Find where the given text appears and provide that cell's center as (x, y) coordinate. 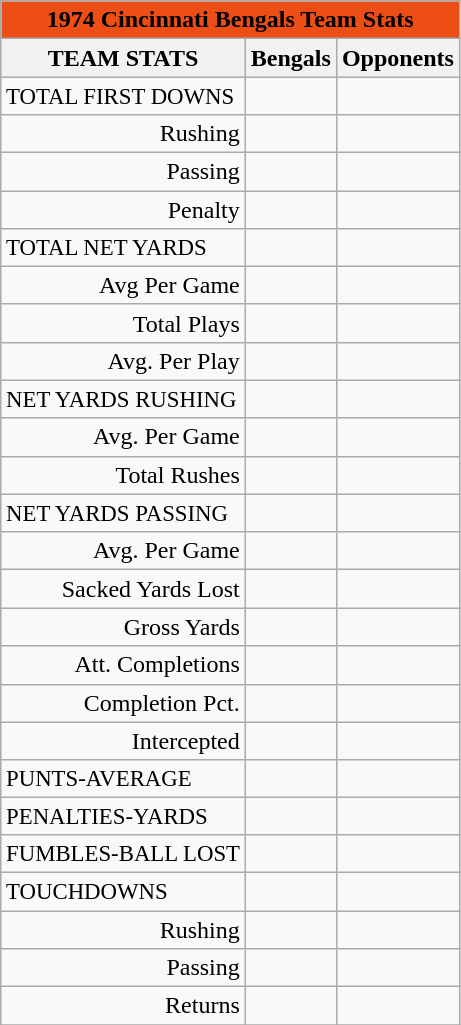
Avg Per Game (124, 285)
1974 Cincinnati Bengals Team Stats (230, 20)
Bengals (290, 58)
NET YARDS PASSING (124, 513)
TEAM STATS (124, 58)
FUMBLES-BALL LOST (124, 854)
Total Plays (124, 323)
TOTAL FIRST DOWNS (124, 96)
PENALTIES-YARDS (124, 817)
NET YARDS RUSHING (124, 399)
TOTAL NET YARDS (124, 248)
Opponents (398, 58)
Returns (124, 1006)
Gross Yards (124, 627)
Intercepted (124, 741)
PUNTS-AVERAGE (124, 779)
Att. Completions (124, 665)
Total Rushes (124, 475)
Completion Pct. (124, 703)
Penalty (124, 210)
TOUCHDOWNS (124, 892)
Sacked Yards Lost (124, 589)
Avg. Per Play (124, 361)
